Pinpoint the cell where the given text exists, returning its [x, y] midpoint coordinate. 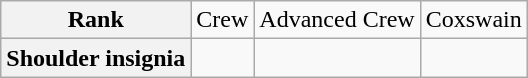
Shoulder insignia [96, 58]
Coxswain [474, 20]
Rank [96, 20]
Crew [222, 20]
Advanced Crew [337, 20]
